Scan for the cell matching the given text and deliver its [X, Y] coordinate at center. 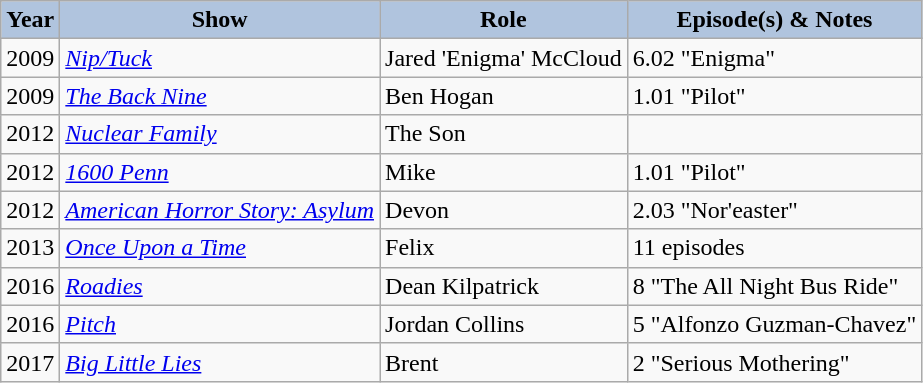
Year [30, 20]
Show [220, 20]
Pitch [220, 324]
11 episodes [774, 248]
2017 [30, 362]
6.02 "Enigma" [774, 58]
Roadies [220, 286]
American Horror Story: Asylum [220, 210]
Once Upon a Time [220, 248]
2 "Serious Mothering" [774, 362]
Nip/Tuck [220, 58]
Jared 'Enigma' McCloud [504, 58]
Jordan Collins [504, 324]
The Back Nine [220, 96]
8 "The All Night Bus Ride" [774, 286]
Role [504, 20]
Episode(s) & Notes [774, 20]
Big Little Lies [220, 362]
Brent [504, 362]
Dean Kilpatrick [504, 286]
2.03 "Nor'easter" [774, 210]
Felix [504, 248]
The Son [504, 134]
5 "Alfonzo Guzman-Chavez" [774, 324]
Devon [504, 210]
Nuclear Family [220, 134]
Ben Hogan [504, 96]
2013 [30, 248]
Mike [504, 172]
1600 Penn [220, 172]
